Provide the (X, Y) coordinate of the cell's center where the given text is located.  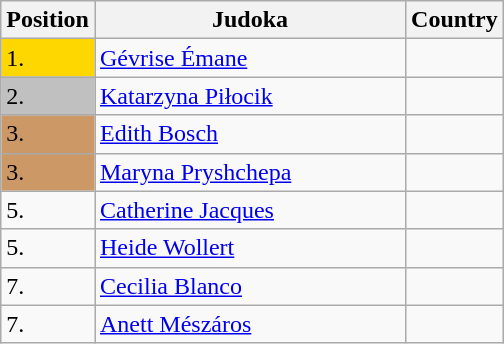
1. (48, 58)
Maryna Pryshchepa (250, 172)
Edith Bosch (250, 134)
2. (48, 96)
Anett Mészáros (250, 324)
Catherine Jacques (250, 210)
Country (455, 20)
Katarzyna Piłocik (250, 96)
Gévrise Émane (250, 58)
Cecilia Blanco (250, 286)
Heide Wollert (250, 248)
Judoka (250, 20)
Position (48, 20)
